Search for the cell housing the specified text and yield its (X, Y) center coordinate. 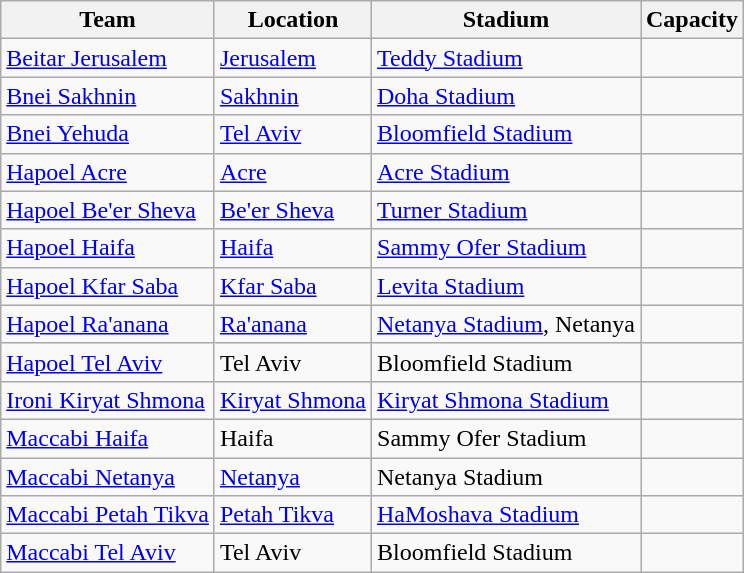
Bnei Sakhnin (108, 96)
Maccabi Haifa (108, 438)
Kiryat Shmona Stadium (506, 400)
Sakhnin (292, 96)
Ra'anana (292, 324)
Location (292, 20)
Doha Stadium (506, 96)
Netanya Stadium, Netanya (506, 324)
Netanya (292, 477)
Levita Stadium (506, 286)
Hapoel Kfar Saba (108, 286)
Be'er Sheva (292, 210)
Capacity (692, 20)
Maccabi Petah Tikva (108, 515)
Hapoel Tel Aviv (108, 362)
HaMoshava Stadium (506, 515)
Hapoel Acre (108, 172)
Turner Stadium (506, 210)
Ironi Kiryat Shmona (108, 400)
Bnei Yehuda (108, 134)
Beitar Jerusalem (108, 58)
Stadium (506, 20)
Hapoel Ra'anana (108, 324)
Petah Tikva (292, 515)
Netanya Stadium (506, 477)
Hapoel Be'er Sheva (108, 210)
Maccabi Netanya (108, 477)
Kiryat Shmona (292, 400)
Acre Stadium (506, 172)
Jerusalem (292, 58)
Hapoel Haifa (108, 248)
Teddy Stadium (506, 58)
Team (108, 20)
Maccabi Tel Aviv (108, 553)
Kfar Saba (292, 286)
Acre (292, 172)
